Pinpoint the cell where the given text exists, returning its [x, y] midpoint coordinate. 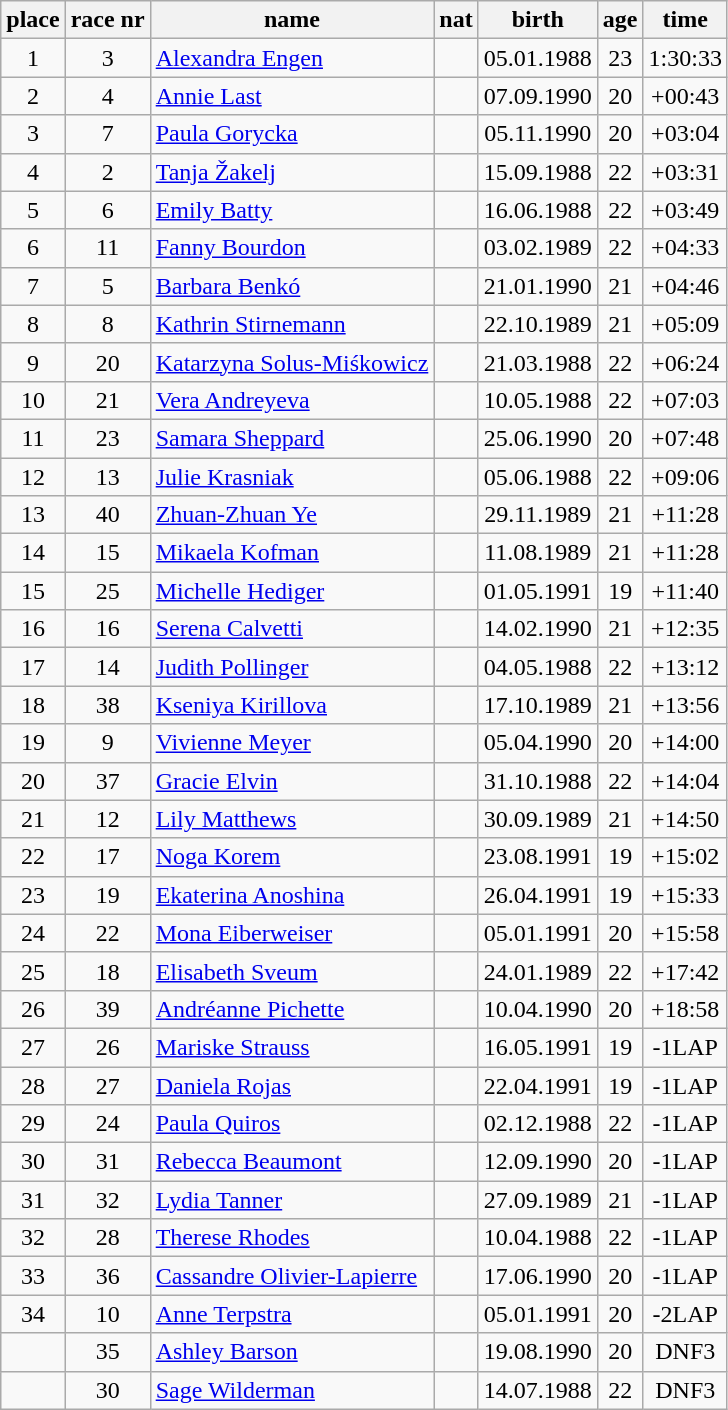
17.06.1990 [538, 1276]
Lydia Tanner [292, 1200]
19.08.1990 [538, 1352]
22.10.1989 [538, 324]
-2LAP [685, 1314]
race nr [108, 20]
+06:24 [685, 362]
Sage Wilderman [292, 1390]
Annie Last [292, 96]
12.09.1990 [538, 1162]
time [685, 20]
+13:56 [685, 705]
05.04.1990 [538, 743]
33 [33, 1276]
Anne Terpstra [292, 1314]
+18:58 [685, 1009]
01.05.1991 [538, 591]
30.09.1989 [538, 819]
24.01.1989 [538, 971]
34 [33, 1314]
+03:31 [685, 172]
05.01.1988 [538, 58]
25.06.1990 [538, 438]
age [620, 20]
15.09.1988 [538, 172]
nat [456, 20]
10.04.1990 [538, 1009]
place [33, 20]
+14:50 [685, 819]
05.11.1990 [538, 134]
Gracie Elvin [292, 781]
+12:35 [685, 629]
Elisabeth Sveum [292, 971]
+00:43 [685, 96]
16.05.1991 [538, 1047]
+05:09 [685, 324]
22.04.1991 [538, 1085]
Mikaela Kofman [292, 553]
Fanny Bourdon [292, 248]
Paula Quiros [292, 1124]
Noga Korem [292, 857]
+03:04 [685, 134]
29.11.1989 [538, 515]
Paula Gorycka [292, 134]
1 [33, 58]
+14:04 [685, 781]
Andréanne Pichette [292, 1009]
Kathrin Stirnemann [292, 324]
+15:58 [685, 933]
Therese Rhodes [292, 1238]
Vivienne Meyer [292, 743]
Mona Eiberweiser [292, 933]
+07:03 [685, 400]
26.04.1991 [538, 895]
Vera Andreyeva [292, 400]
05.06.1988 [538, 477]
31.10.1988 [538, 781]
10.04.1988 [538, 1238]
Lily Matthews [292, 819]
39 [108, 1009]
Alexandra Engen [292, 58]
+14:00 [685, 743]
21.01.1990 [538, 286]
02.12.1988 [538, 1124]
+17:42 [685, 971]
17.10.1989 [538, 705]
27.09.1989 [538, 1200]
+04:46 [685, 286]
11.08.1989 [538, 553]
+13:12 [685, 667]
+15:02 [685, 857]
Cassandre Olivier-Lapierre [292, 1276]
36 [108, 1276]
14.07.1988 [538, 1390]
Mariske Strauss [292, 1047]
Ashley Barson [292, 1352]
Kseniya Kirillova [292, 705]
03.02.1989 [538, 248]
+15:33 [685, 895]
1:30:33 [685, 58]
Ekaterina Anoshina [292, 895]
Serena Calvetti [292, 629]
16.06.1988 [538, 210]
10.05.1988 [538, 400]
name [292, 20]
29 [33, 1124]
birth [538, 20]
Zhuan-Zhuan Ye [292, 515]
+07:48 [685, 438]
+03:49 [685, 210]
+11:40 [685, 591]
04.05.1988 [538, 667]
37 [108, 781]
07.09.1990 [538, 96]
Barbara Benkó [292, 286]
Daniela Rojas [292, 1085]
Tanja Žakelj [292, 172]
+09:06 [685, 477]
+04:33 [685, 248]
Emily Batty [292, 210]
Julie Krasniak [292, 477]
Katarzyna Solus-Miśkowicz [292, 362]
Michelle Hediger [292, 591]
38 [108, 705]
Samara Sheppard [292, 438]
Rebecca Beaumont [292, 1162]
40 [108, 515]
35 [108, 1352]
14.02.1990 [538, 629]
21.03.1988 [538, 362]
Judith Pollinger [292, 667]
23.08.1991 [538, 857]
